Output the (x, y) coordinate of the center of the cell containing the given text.  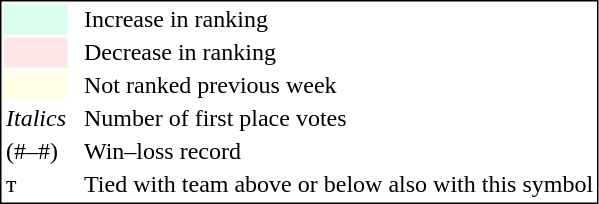
Not ranked previous week (338, 85)
Increase in ranking (338, 19)
Win–loss record (338, 151)
Decrease in ranking (338, 53)
Number of first place votes (338, 119)
Tied with team above or below also with this symbol (338, 185)
Italics (36, 119)
(#–#) (36, 151)
т (36, 185)
